Locate the cell with the specified text and output its (X, Y) center coordinate. 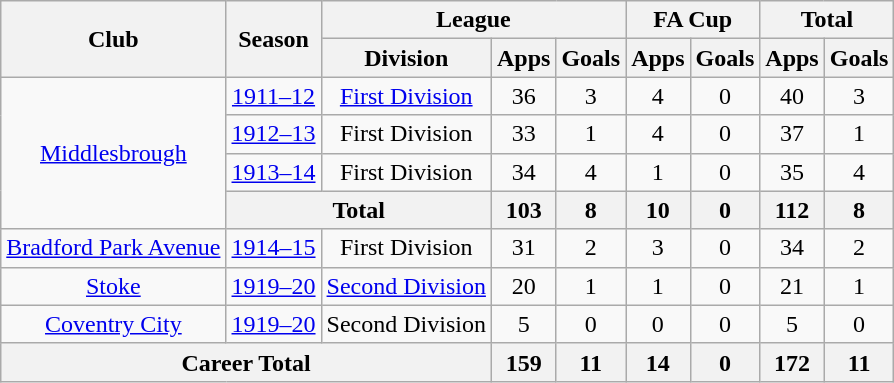
112 (792, 210)
FA Cup (693, 20)
20 (523, 286)
Career Total (246, 362)
35 (792, 172)
31 (523, 248)
Coventry City (114, 324)
Club (114, 39)
Stoke (114, 286)
37 (792, 134)
159 (523, 362)
103 (523, 210)
Season (274, 39)
14 (658, 362)
1912–13 (274, 134)
21 (792, 286)
36 (523, 96)
40 (792, 96)
Middlesbrough (114, 153)
1914–15 (274, 248)
Bradford Park Avenue (114, 248)
1913–14 (274, 172)
League (474, 20)
172 (792, 362)
1911–12 (274, 96)
Division (406, 58)
33 (523, 134)
10 (658, 210)
